Pinpoint the cell where the given text exists, returning its (x, y) midpoint coordinate. 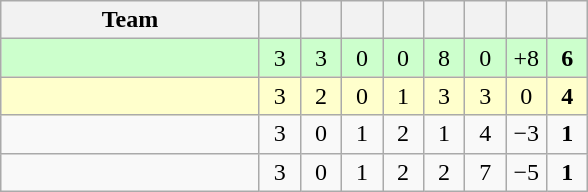
−5 (526, 172)
6 (568, 58)
+8 (526, 58)
8 (444, 58)
Team (130, 20)
7 (486, 172)
−3 (526, 134)
